Detect which cell encompasses the target text, then output its (x, y) center coordinate. 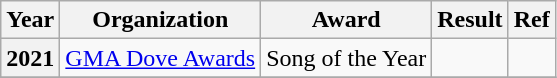
Result (470, 20)
Organization (160, 20)
GMA Dove Awards (160, 58)
Award (346, 20)
Song of the Year (346, 58)
Year (30, 20)
2021 (30, 58)
Ref (532, 20)
